For the text-containing cell, return its midpoint in (X, Y) coordinate format. 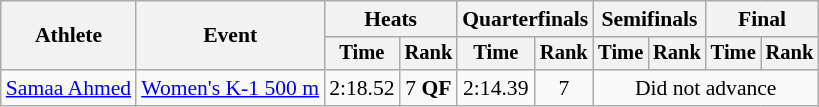
2:18.52 (362, 88)
2:14.39 (496, 88)
Samaa Ahmed (68, 88)
Final (762, 19)
7 QF (429, 88)
Event (230, 36)
Did not advance (706, 88)
7 (564, 88)
Women's K-1 500 m (230, 88)
Quarterfinals (525, 19)
Semifinals (649, 19)
Athlete (68, 36)
Heats (390, 19)
